Return the [x, y] coordinate for the center point of the cell that contains the specified text.  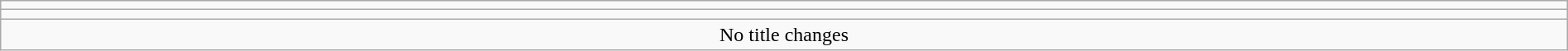
No title changes [784, 35]
